Locate the cell with the specified text and output its (X, Y) center coordinate. 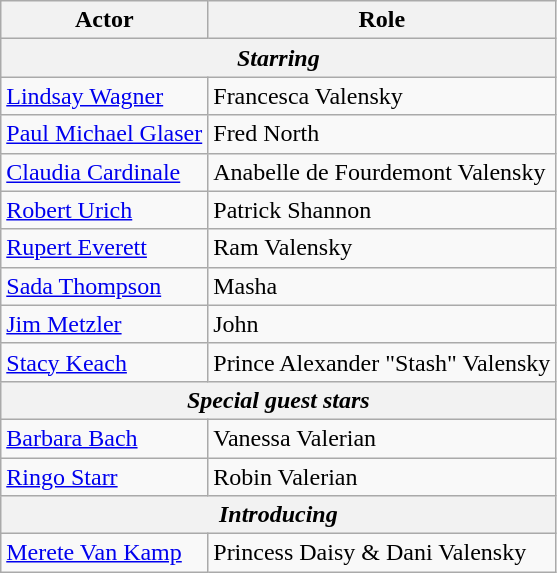
Anabelle de Fourdemont Valensky (382, 172)
Claudia Cardinale (104, 172)
Starring (278, 58)
Patrick Shannon (382, 210)
Fred North (382, 134)
Actor (104, 20)
Paul Michael Glaser (104, 134)
Prince Alexander "Stash" Valensky (382, 362)
Stacy Keach (104, 362)
John (382, 324)
Barbara Bach (104, 438)
Lindsay Wagner (104, 96)
Introducing (278, 515)
Francesca Valensky (382, 96)
Robert Urich (104, 210)
Ram Valensky (382, 248)
Ringo Starr (104, 477)
Masha (382, 286)
Rupert Everett (104, 248)
Special guest stars (278, 400)
Princess Daisy & Dani Valensky (382, 553)
Sada Thompson (104, 286)
Vanessa Valerian (382, 438)
Merete Van Kamp (104, 553)
Jim Metzler (104, 324)
Role (382, 20)
Robin Valerian (382, 477)
